Scan for the cell matching the given text and deliver its [X, Y] coordinate at center. 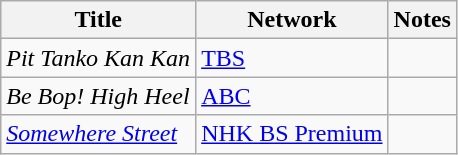
Title [98, 20]
Network [292, 20]
Pit Tanko Kan Kan [98, 58]
Notes [422, 20]
TBS [292, 58]
ABC [292, 96]
Somewhere Street [98, 134]
Be Bop! High Heel [98, 96]
NHK BS Premium [292, 134]
